From the cell containing the given text, extract its center point as (X, Y) coordinate. 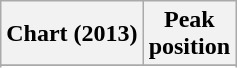
Peakposition (189, 34)
Chart (2013) (72, 34)
